Search for the cell housing the specified text and yield its [X, Y] center coordinate. 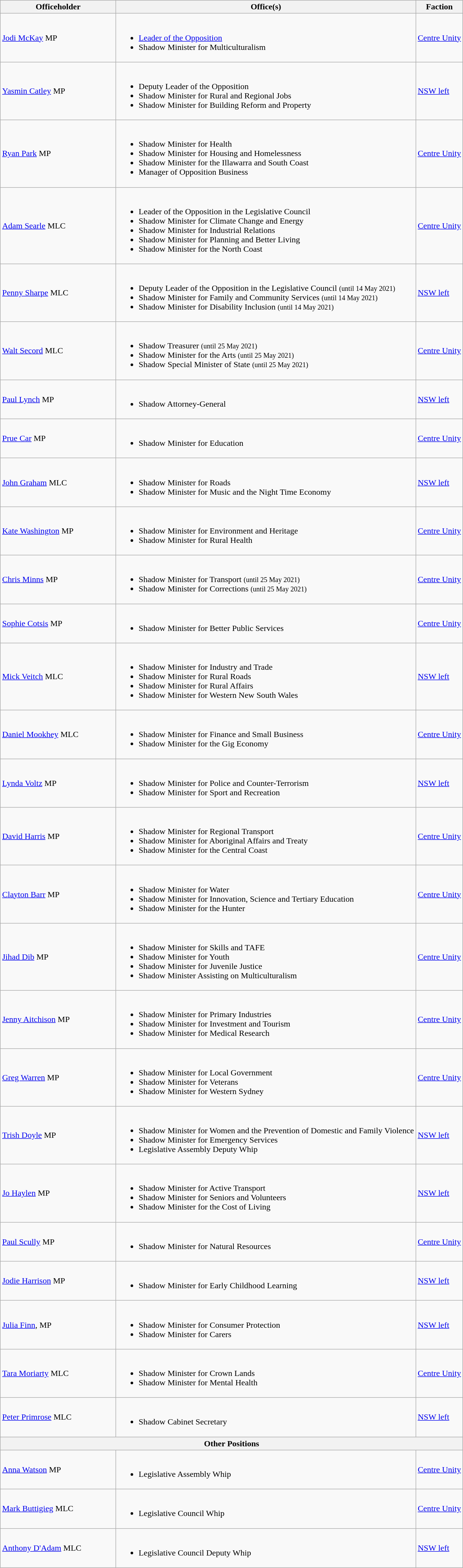
Faction [439, 7]
Shadow Minister for Primary IndustriesShadow Minister for Investment and TourismShadow Minister for Medical Research [266, 1019]
Peter Primrose MLC [58, 1417]
Clayton Barr MP [58, 894]
Shadow Attorney-General [266, 399]
David Harris MP [58, 836]
Shadow Minister for Women and the Prevention of Domestic and Family ViolenceShadow Minister for Emergency ServicesLegislative Assembly Deputy Whip [266, 1135]
Leader of the OppositionShadow Minister for Multiculturalism [266, 38]
Greg Warren MP [58, 1077]
Jodi McKay MP [58, 38]
Sophie Cotsis MP [58, 623]
Shadow Minister for Finance and Small BusinessShadow Minister for the Gig Economy [266, 735]
Office(s) [266, 7]
Shadow Treasurer (until 25 May 2021)Shadow Minister for the Arts (until 25 May 2021)Shadow Special Minister of State (until 25 May 2021) [266, 351]
Shadow Minister for HealthShadow Minister for Housing and HomelessnessShadow Minister for the Illawarra and South CoastManager of Opposition Business [266, 154]
Other Positions [232, 1443]
Shadow Minister for Natural Resources [266, 1242]
Legislative Council Whip [266, 1509]
Shadow Minister for Active TransportShadow Minister for Seniors and VolunteersShadow Minister for the Cost of Living [266, 1193]
Deputy Leader of the OppositionShadow Minister for Rural and Regional JobsShadow Minister for Building Reform and Property [266, 91]
Shadow Cabinet Secretary [266, 1417]
Shadow Minister for Education [266, 438]
Mick Veitch MLC [58, 677]
Shadow Minister for Crown LandsShadow Minister for Mental Health [266, 1373]
John Graham MLC [58, 482]
Shadow Minister for Early Childhood Learning [266, 1281]
Chris Minns MP [58, 579]
Jo Haylen MP [58, 1193]
Kate Washington MP [58, 531]
Walt Secord MLC [58, 351]
Shadow Minister for Police and Counter-TerrorismShadow Minister for Sport and Recreation [266, 783]
Penny Sharpe MLC [58, 293]
Shadow Minister for RoadsShadow Minister for Music and the Night Time Economy [266, 482]
Anthony D'Adam MLC [58, 1548]
Shadow Minister for Consumer ProtectionShadow Minister for Carers [266, 1325]
Jenny Aitchison MP [58, 1019]
Paul Scully MP [58, 1242]
Prue Car MP [58, 438]
Ryan Park MP [58, 154]
Jihad Dib MP [58, 957]
Trish Doyle MP [58, 1135]
Jodie Harrison MP [58, 1281]
Shadow Minister for Skills and TAFEShadow Minister for YouthShadow Minister for Juvenile JusticeShadow Minister Assisting on Multiculturalism [266, 957]
Legislative Council Deputy Whip [266, 1548]
Anna Watson MP [58, 1470]
Legislative Assembly Whip [266, 1470]
Lynda Voltz MP [58, 783]
Adam Searle MLC [58, 225]
Shadow Minister for Environment and HeritageShadow Minister for Rural Health [266, 531]
Shadow Minister for Better Public Services [266, 623]
Shadow Minister for Regional TransportShadow Minister for Aboriginal Affairs and TreatyShadow Minister for the Central Coast [266, 836]
Daniel Mookhey MLC [58, 735]
Shadow Minister for Transport (until 25 May 2021)Shadow Minister for Corrections (until 25 May 2021) [266, 579]
Shadow Minister for WaterShadow Minister for Innovation, Science and Tertiary EducationShadow Minister for the Hunter [266, 894]
Tara Moriarty MLC [58, 1373]
Shadow Minister for Industry and TradeShadow Minister for Rural RoadsShadow Minister for Rural AffairsShadow Minister for Western New South Wales [266, 677]
Shadow Minister for Local GovernmentShadow Minister for VeteransShadow Minister for Western Sydney [266, 1077]
Yasmin Catley MP [58, 91]
Officeholder [58, 7]
Paul Lynch MP [58, 399]
Julia Finn, MP [58, 1325]
Mark Buttigieg MLC [58, 1509]
